Identify which cell holds the provided text, then report its (X, Y) central coordinate. 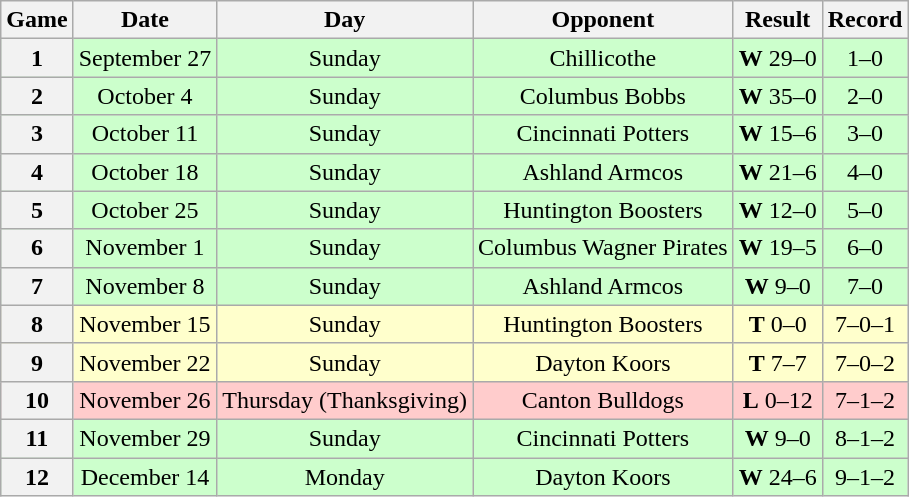
3–0 (865, 134)
October 11 (145, 134)
October 18 (145, 172)
Columbus Bobbs (602, 96)
Thursday (Thanksgiving) (345, 400)
November 22 (145, 362)
9 (37, 362)
Date (145, 20)
T 7–7 (778, 362)
4 (37, 172)
1–0 (865, 58)
Day (345, 20)
November 29 (145, 438)
Game (37, 20)
7–0 (865, 286)
W 29–0 (778, 58)
W 12–0 (778, 210)
October 4 (145, 96)
W 21–6 (778, 172)
6 (37, 248)
4–0 (865, 172)
9–1–2 (865, 477)
Chillicothe (602, 58)
W 15–6 (778, 134)
September 27 (145, 58)
6–0 (865, 248)
October 25 (145, 210)
10 (37, 400)
8–1–2 (865, 438)
T 0–0 (778, 324)
5–0 (865, 210)
December 14 (145, 477)
7–0–1 (865, 324)
8 (37, 324)
5 (37, 210)
Result (778, 20)
7 (37, 286)
Columbus Wagner Pirates (602, 248)
W 24–6 (778, 477)
W 19–5 (778, 248)
November 1 (145, 248)
W 35–0 (778, 96)
Monday (345, 477)
2–0 (865, 96)
7–0–2 (865, 362)
Opponent (602, 20)
Record (865, 20)
Canton Bulldogs (602, 400)
November 8 (145, 286)
1 (37, 58)
12 (37, 477)
11 (37, 438)
7–1–2 (865, 400)
November 15 (145, 324)
2 (37, 96)
L 0–12 (778, 400)
3 (37, 134)
November 26 (145, 400)
